Return the (x, y) coordinate for the center point of the cell that contains the specified text.  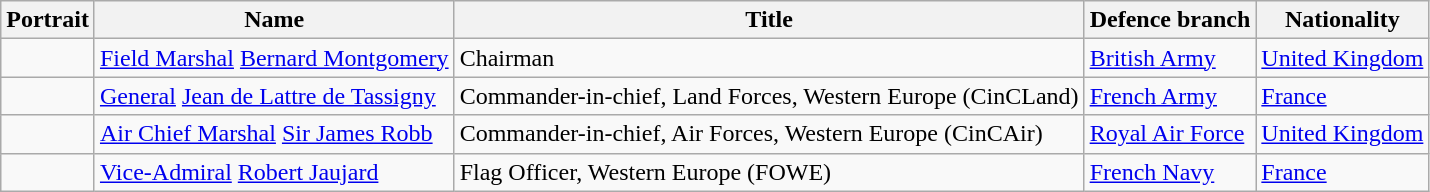
Field Marshal Bernard Montgomery (274, 58)
Commander-in-chief, Air Forces, Western Europe (CinCAir) (769, 134)
Commander-in-chief, Land Forces, Western Europe (CinCLand) (769, 96)
Chairman (769, 58)
Nationality (1342, 20)
Flag Officer, Western Europe (FOWE) (769, 172)
Name (274, 20)
Air Chief Marshal Sir James Robb (274, 134)
General Jean de Lattre de Tassigny (274, 96)
French Navy (1170, 172)
Title (769, 20)
Portrait (48, 20)
French Army (1170, 96)
Royal Air Force (1170, 134)
British Army (1170, 58)
Vice-Admiral Robert Jaujard (274, 172)
Defence branch (1170, 20)
